Scan for the cell matching the given text and deliver its (X, Y) coordinate at center. 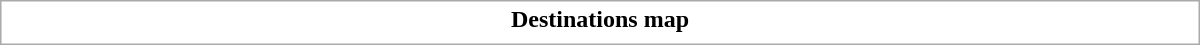
Destinations map (600, 19)
